Search for the cell housing the specified text and yield its [x, y] center coordinate. 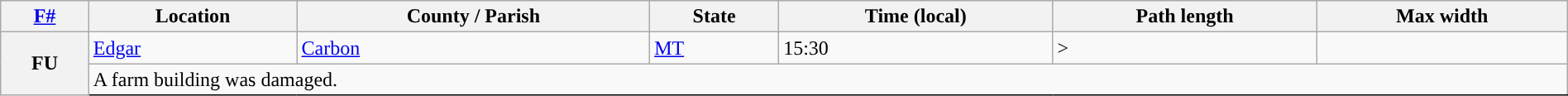
MT [715, 48]
FU [45, 64]
> [1184, 48]
Path length [1184, 17]
15:30 [916, 48]
Location [193, 17]
Carbon [473, 48]
F# [45, 17]
Edgar [193, 48]
Time (local) [916, 17]
County / Parish [473, 17]
A farm building was damaged. [828, 79]
Max width [1442, 17]
State [715, 17]
